From the cell containing the given text, extract its center point as [X, Y] coordinate. 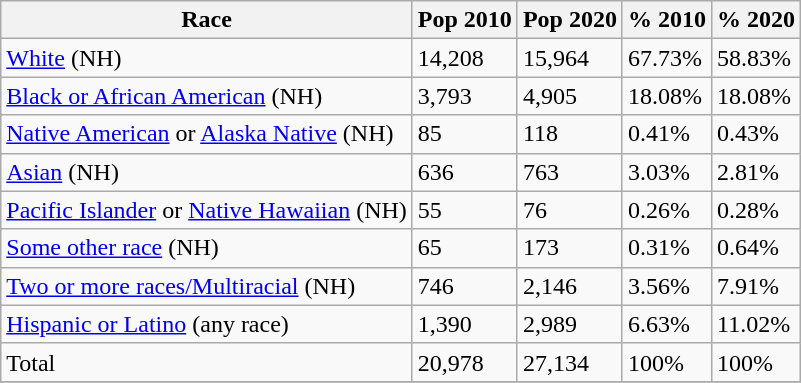
27,134 [570, 362]
Hispanic or Latino (any race) [207, 324]
Pacific Islander or Native Hawaiian (NH) [207, 210]
55 [464, 210]
14,208 [464, 58]
1,390 [464, 324]
6.63% [666, 324]
3.03% [666, 172]
67.73% [666, 58]
Asian (NH) [207, 172]
% 2010 [666, 20]
Pop 2020 [570, 20]
% 2020 [756, 20]
65 [464, 248]
0.31% [666, 248]
2,146 [570, 286]
11.02% [756, 324]
76 [570, 210]
0.64% [756, 248]
3.56% [666, 286]
20,978 [464, 362]
2,989 [570, 324]
173 [570, 248]
15,964 [570, 58]
Black or African American (NH) [207, 96]
Pop 2010 [464, 20]
118 [570, 134]
0.41% [666, 134]
White (NH) [207, 58]
4,905 [570, 96]
7.91% [756, 286]
746 [464, 286]
0.26% [666, 210]
0.28% [756, 210]
Two or more races/Multiracial (NH) [207, 286]
Total [207, 362]
2.81% [756, 172]
636 [464, 172]
58.83% [756, 58]
3,793 [464, 96]
Some other race (NH) [207, 248]
0.43% [756, 134]
85 [464, 134]
Native American or Alaska Native (NH) [207, 134]
Race [207, 20]
763 [570, 172]
